Return the [x, y] coordinate for the center point of the cell that contains the specified text.  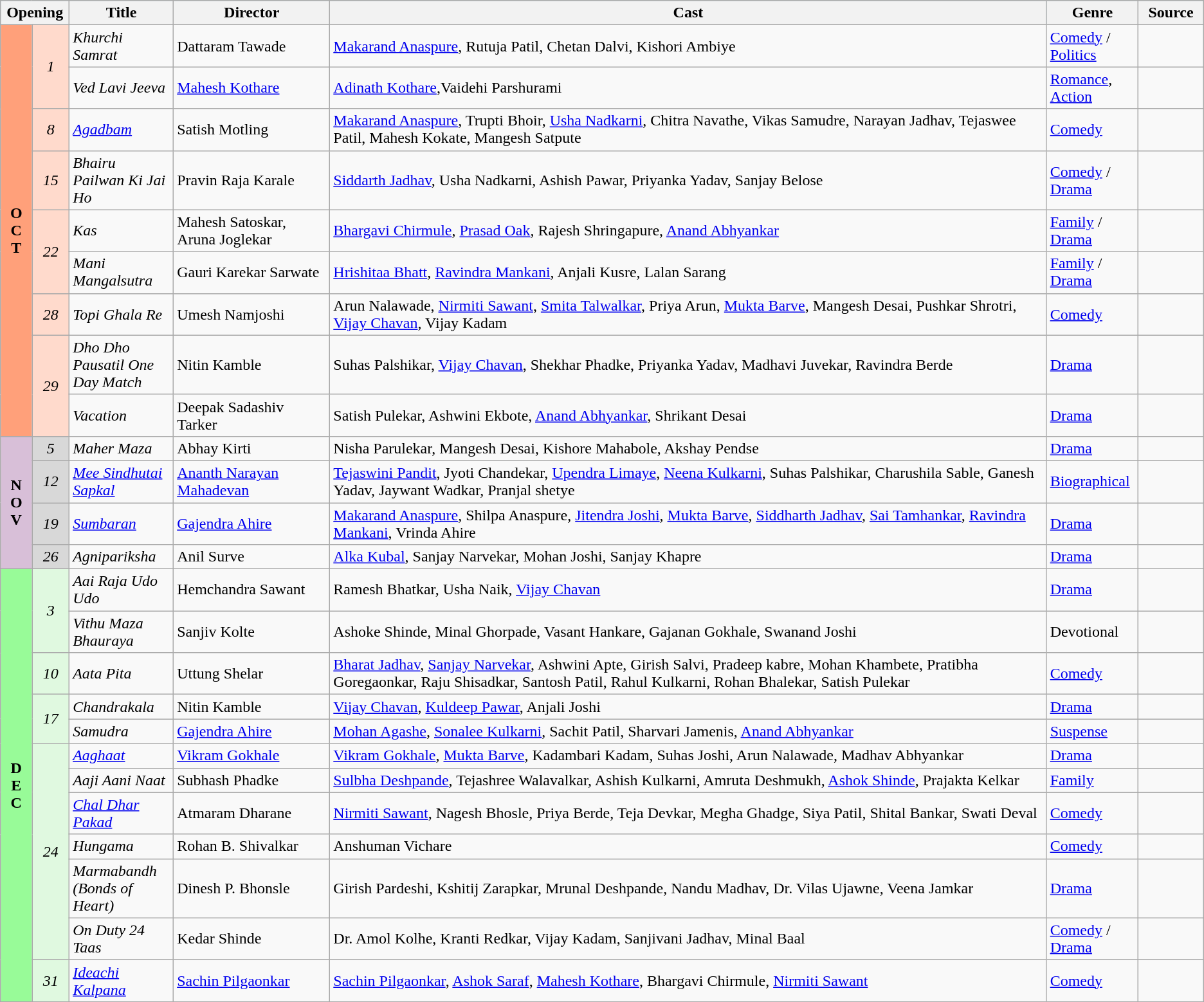
Makarand Anaspure, Shilpa Anaspure, Jitendra Joshi, Mukta Barve, Siddharth Jadhav, Sai Tamhankar, Ravindra Mankani, Vrinda Ahire [688, 524]
Vijay Chavan, Kuldeep Pawar, Anjali Joshi [688, 707]
Nirmiti Sawant, Nagesh Bhosle, Priya Berde, Teja Devkar, Megha Ghadge, Siya Patil, Shital Bankar, Swati Deval [688, 813]
15 [51, 180]
Adinath Kothare,Vaidehi Parshurami [688, 87]
19 [51, 524]
Dr. Amol Kolhe, Kranti Redkar, Vijay Kadam, Sanjivani Jadhav, Minal Baal [688, 939]
Suhas Palshikar, Vijay Chavan, Shekhar Phadke, Priyanka Yadav, Madhavi Juvekar, Ravindra Berde [688, 365]
Mani Mangalsutra [122, 273]
Sachin Pilgaonkar, Ashok Saraf, Mahesh Kothare, Bhargavi Chirmule, Nirmiti Sawant [688, 980]
Girish Pardeshi, Kshitij Zarapkar, Mrunal Deshpande, Nandu Madhav, Dr. Vilas Ujawne, Veena Jamkar [688, 888]
Aaji Aani Naat [122, 780]
Genre [1092, 13]
Khurchi Samrat [122, 46]
Tejaswini Pandit, Jyoti Chandekar, Upendra Limaye, Neena Kulkarni, Suhas Palshikar, Charushila Sable, Ganesh Yadav, Jaywant Wadkar, Pranjal shetye [688, 481]
Aata Pita [122, 674]
28 [51, 314]
Abhay Kirti [252, 448]
NOV [17, 502]
Agadbam [122, 130]
Deepak Sadashiv Tarker [252, 415]
Pravin Raja Karale [252, 180]
On Duty 24 Taas [122, 939]
Sanjiv Kolte [252, 632]
Vikram Gokhale [252, 756]
Ideachi Kalpana [122, 980]
Siddarth Jadhav, Usha Nadkarni, Ashish Pawar, Priyanka Yadav, Sanjay Belose [688, 180]
Anshuman Vichare [688, 846]
Sumbaran [122, 524]
Anil Surve [252, 557]
Title [122, 13]
Satish Motling [252, 130]
Samudra [122, 731]
Mahesh Kothare [252, 87]
Family [1092, 780]
Chandrakala [122, 707]
Uttung Shelar [252, 674]
Rohan B. Shivalkar [252, 846]
Subhash Phadke [252, 780]
Umesh Namjoshi [252, 314]
Arun Nalawade, Nirmiti Sawant, Smita Talwalkar, Priya Arun, Mukta Barve, Mangesh Desai, Pushkar Shrotri, Vijay Chavan, Vijay Kadam [688, 314]
Ashoke Shinde, Minal Ghorpade, Vasant Hankare, Gajanan Gokhale, Swanand Joshi [688, 632]
8 [51, 130]
Satish Pulekar, Ashwini Ekbote, Anand Abhyankar, Shrikant Desai [688, 415]
Bhargavi Chirmule, Prasad Oak, Rajesh Shringapure, Anand Abhyankar [688, 230]
Aai Raja Udo Udo [122, 590]
Chal Dhar Pakad [122, 813]
Kedar Shinde [252, 939]
Devotional [1092, 632]
Biographical [1092, 481]
Makarand Anaspure, Rutuja Patil, Chetan Dalvi, Kishori Ambiye [688, 46]
Bhairu Pailwan Ki Jai Ho [122, 180]
OCT [17, 231]
22 [51, 251]
Kas [122, 230]
29 [51, 386]
Hemchandra Sawant [252, 590]
Dho Dho Pausatil One Day Match [122, 365]
3 [51, 611]
Dattaram Tawade [252, 46]
Sulbha Deshpande, Tejashree Walavalkar, Ashish Kulkarni, Amruta Deshmukh, Ashok Shinde, Prajakta Kelkar [688, 780]
Mohan Agashe, Sonalee Kulkarni, Sachit Patil, Sharvari Jamenis, Anand Abhyankar [688, 731]
12 [51, 481]
Atmaram Dharane [252, 813]
Vithu Maza Bhauraya [122, 632]
26 [51, 557]
Hrishitaa Bhatt, Ravindra Mankani, Anjali Kusre, Lalan Sarang [688, 273]
Source [1171, 13]
Agnipariksha [122, 557]
Maher Maza [122, 448]
31 [51, 980]
Mahesh Satoskar, Aruna Joglekar [252, 230]
DEC [17, 786]
24 [51, 852]
1 [51, 67]
Hungama [122, 846]
Mee Sindhutai Sapkal [122, 481]
Nisha Parulekar, Mangesh Desai, Kishore Mahabole, Akshay Pendse [688, 448]
Cast [688, 13]
10 [51, 674]
Vikram Gokhale, Mukta Barve, Kadambari Kadam, Suhas Joshi, Arun Nalawade, Madhav Abhyankar [688, 756]
5 [51, 448]
Suspense [1092, 731]
Aaghaat [122, 756]
Gauri Karekar Sarwate [252, 273]
Vacation [122, 415]
Ved Lavi Jeeva [122, 87]
17 [51, 719]
Marmabandh (Bonds of Heart) [122, 888]
Romance, Action [1092, 87]
Dinesh P. Bhonsle [252, 888]
Sachin Pilgaonkar [252, 980]
Ramesh Bhatkar, Usha Naik, Vijay Chavan [688, 590]
Makarand Anaspure, Trupti Bhoir, Usha Nadkarni, Chitra Navathe, Vikas Samudre, Narayan Jadhav, Tejaswee Patil, Mahesh Kokate, Mangesh Satpute [688, 130]
Alka Kubal, Sanjay Narvekar, Mohan Joshi, Sanjay Khapre [688, 557]
Opening [35, 13]
Ananth Narayan Mahadevan [252, 481]
Topi Ghala Re [122, 314]
Director [252, 13]
Comedy / Politics [1092, 46]
